Identify which cell holds the provided text, then report its [X, Y] central coordinate. 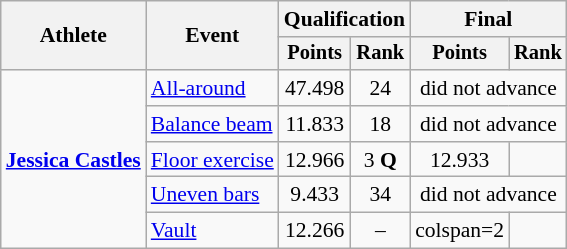
Vault [212, 231]
Event [212, 36]
– [381, 231]
9.433 [315, 195]
3 Q [381, 160]
Final [488, 19]
11.833 [315, 124]
colspan=2 [460, 231]
12.933 [460, 160]
18 [381, 124]
Qualification [344, 19]
Uneven bars [212, 195]
12.266 [315, 231]
Floor exercise [212, 160]
12.966 [315, 160]
Athlete [74, 36]
24 [381, 88]
All-around [212, 88]
Jessica Castles [74, 159]
47.498 [315, 88]
34 [381, 195]
Balance beam [212, 124]
